Provide the (x, y) coordinate of the cell's center where the given text is located.  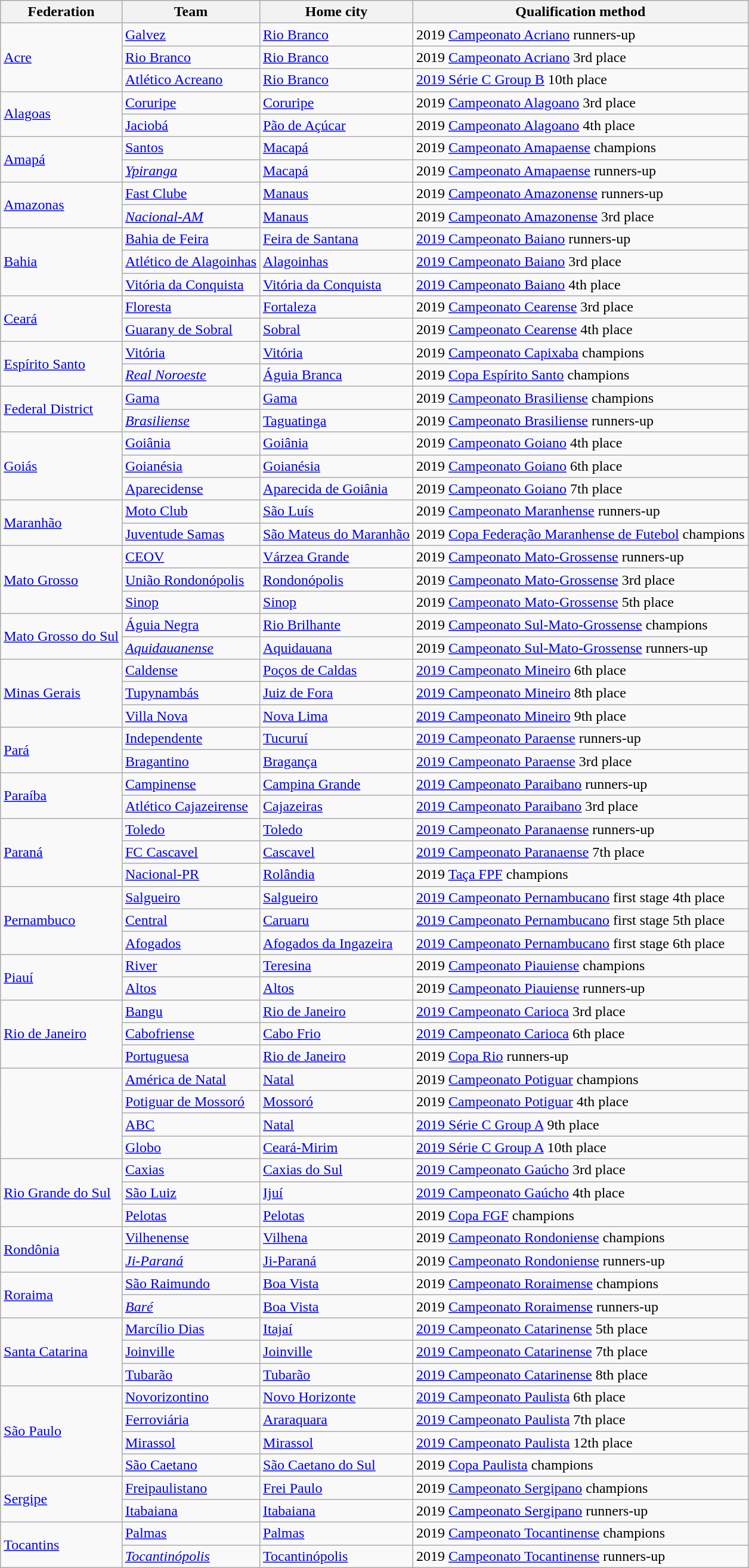
2019 Campeonato Mato-Grossense 5th place (581, 602)
Piauí (61, 977)
Ferroviária (191, 1420)
Tucuruí (336, 739)
Bahia de Feira (191, 239)
São Paulo (61, 1431)
2019 Campeonato Mineiro 6th place (581, 671)
2019 Campeonato Catarinense 7th place (581, 1351)
2019 Campeonato Sul-Mato-Grossense runners-up (581, 647)
Afogados da Ingazeira (336, 943)
Galvez (191, 35)
Poços de Caldas (336, 671)
Feira de Santana (336, 239)
Sergipe (61, 1499)
2019 Campeonato Rondoniense champions (581, 1238)
2019 Campeonato Alagoano 4th place (581, 125)
São Mateus do Maranhão (336, 534)
Teresina (336, 965)
Rio Grande do Sul (61, 1193)
Potiguar de Mossoró (191, 1102)
América de Natal (191, 1079)
Tupynambás (191, 693)
2019 Campeonato Goiano 6th place (581, 466)
2019 Campeonato Sergipano runners-up (581, 1511)
2019 Campeonato Cearense 3rd place (581, 307)
Brasiliense (191, 421)
Cabo Frio (336, 1034)
Guarany de Sobral (191, 330)
São Caetano (191, 1465)
Caruaru (336, 920)
2019 Campeonato Paranaense 7th place (581, 852)
Jaciobá (191, 125)
Moto Club (191, 511)
Sobral (336, 330)
2019 Campeonato Amapaense champions (581, 148)
2019 Campeonato Piauiense runners-up (581, 988)
River (191, 965)
Paraíba (61, 795)
2019 Campeonato Gaúcho 3rd place (581, 1170)
Minas Gerais (61, 693)
2019 Campeonato Potiguar champions (581, 1079)
Bragança (336, 761)
Roraima (61, 1295)
Portuguesa (191, 1057)
2019 Campeonato Mato-Grossense 3rd place (581, 579)
2019 Campeonato Sergipano champions (581, 1488)
Vilhenense (191, 1238)
Home city (336, 12)
Espírito Santo (61, 364)
Independente (191, 739)
2019 Campeonato Alagoano 3rd place (581, 103)
Alagoinhas (336, 261)
Baré (191, 1306)
Araraquara (336, 1420)
2019 Campeonato Carioca 6th place (581, 1034)
Real Noroeste (191, 375)
Federal District (61, 409)
FC Cascavel (191, 852)
Mato Grosso do Sul (61, 636)
Santa Catarina (61, 1351)
Caxias (191, 1170)
2019 Campeonato Capixaba champions (581, 353)
2019 Série C Group B 10th place (581, 80)
Taguatinga (336, 421)
2019 Campeonato Sul-Mato-Grossense champions (581, 625)
Afogados (191, 943)
2019 Campeonato Cearense 4th place (581, 330)
2019 Série C Group A 9th place (581, 1125)
Vilhena (336, 1238)
Ijuí (336, 1193)
2019 Campeonato Goiano 7th place (581, 489)
Goiás (61, 466)
2019 Campeonato Roraimense champions (581, 1283)
2019 Campeonato Baiano 4th place (581, 285)
Nacional-PR (191, 875)
Ceará-Mirim (336, 1147)
2019 Campeonato Paraense runners-up (581, 739)
2019 Copa Paulista champions (581, 1465)
2019 Campeonato Mato-Grossense runners-up (581, 557)
Juiz de Fora (336, 693)
Bahia (61, 261)
2019 Campeonato Pernambucano first stage 4th place (581, 897)
2019 Campeonato Piauiense champions (581, 965)
CEOV (191, 557)
União Rondonópolis (191, 579)
2019 Campeonato Catarinense 5th place (581, 1329)
São Raimundo (191, 1283)
2019 Campeonato Paraense 3rd place (581, 761)
Paraná (61, 852)
Campina Grande (336, 784)
2019 Campeonato Paraibano runners-up (581, 784)
2019 Campeonato Goiano 4th place (581, 443)
Atlético Acreano (191, 80)
Tocantins (61, 1545)
2019 Campeonato Rondoniense runners-up (581, 1261)
2019 Taça FPF champions (581, 875)
Federation (61, 12)
2019 Campeonato Brasiliense runners-up (581, 421)
2019 Campeonato Pernambucano first stage 6th place (581, 943)
Qualification method (581, 12)
Aquidauanense (191, 647)
Santos (191, 148)
2019 Campeonato Paulista 12th place (581, 1443)
2019 Campeonato Catarinense 8th place (581, 1374)
2019 Campeonato Acriano 3rd place (581, 57)
2019 Copa Federação Maranhense de Futebol champions (581, 534)
2019 Campeonato Carioca 3rd place (581, 1011)
Fast Clube (191, 193)
Águia Branca (336, 375)
Nacional-AM (191, 216)
Marcílio Dias (191, 1329)
Cajazeiras (336, 807)
2019 Campeonato Potiguar 4th place (581, 1102)
Globo (191, 1147)
Rio Brilhante (336, 625)
2019 Campeonato Baiano 3rd place (581, 261)
Cabofriense (191, 1034)
Mossoró (336, 1102)
Águia Negra (191, 625)
Caxias do Sul (336, 1170)
Freipaulistano (191, 1488)
2019 Campeonato Acriano runners-up (581, 35)
2019 Campeonato Paraibano 3rd place (581, 807)
2019 Copa Espírito Santo champions (581, 375)
2019 Campeonato Brasiliense champions (581, 398)
2019 Copa Rio runners-up (581, 1057)
ABC (191, 1125)
Mato Grosso (61, 579)
2019 Campeonato Amazonense runners-up (581, 193)
2019 Campeonato Roraimense runners-up (581, 1306)
Floresta (191, 307)
Acre (61, 57)
2019 Campeonato Mineiro 8th place (581, 693)
2019 Campeonato Pernambucano first stage 5th place (581, 920)
Várzea Grande (336, 557)
Aquidauana (336, 647)
2019 Campeonato Amapaense runners-up (581, 171)
Nova Lima (336, 716)
Ypiranga (191, 171)
Aparecidense (191, 489)
São Luiz (191, 1193)
Bangu (191, 1011)
Amazonas (61, 205)
Rondônia (61, 1249)
Juventude Samas (191, 534)
Itajaí (336, 1329)
Pernambuco (61, 920)
2019 Copa FGF champions (581, 1215)
Bragantino (191, 761)
2019 Campeonato Amazonense 3rd place (581, 216)
2019 Campeonato Mineiro 9th place (581, 716)
Rondonópolis (336, 579)
Pão de Açúcar (336, 125)
Team (191, 12)
Aparecida de Goiânia (336, 489)
Caldense (191, 671)
Cascavel (336, 852)
Atlético Cajazeirense (191, 807)
Villa Nova (191, 716)
Amapá (61, 159)
São Caetano do Sul (336, 1465)
Pará (61, 750)
Ceará (61, 319)
2019 Série C Group A 10th place (581, 1147)
Alagoas (61, 114)
2019 Campeonato Paranaense runners-up (581, 829)
2019 Campeonato Paulista 7th place (581, 1420)
Atlético de Alagoinhas (191, 261)
Frei Paulo (336, 1488)
2019 Campeonato Maranhense runners-up (581, 511)
Campinense (191, 784)
Fortaleza (336, 307)
2019 Campeonato Baiano runners-up (581, 239)
Novo Horizonte (336, 1397)
Maranhão (61, 523)
Central (191, 920)
2019 Campeonato Tocantinense champions (581, 1533)
Novorizontino (191, 1397)
São Luís (336, 511)
2019 Campeonato Paulista 6th place (581, 1397)
Rolândia (336, 875)
2019 Campeonato Gaúcho 4th place (581, 1193)
2019 Campeonato Tocantinense runners-up (581, 1556)
